Find where the given text appears and provide that cell's center as (x, y) coordinate. 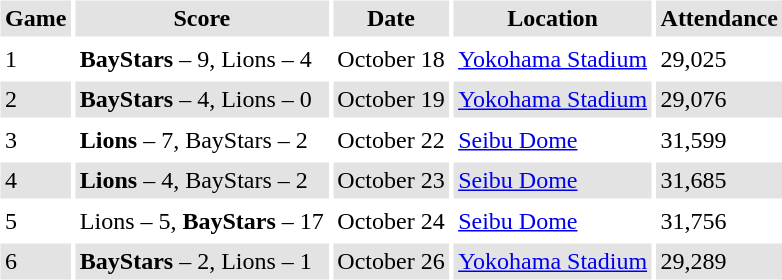
29,289 (719, 262)
Location (553, 18)
2 (35, 100)
Score (202, 18)
29,025 (719, 59)
Lions – 5, BayStars – 17 (202, 221)
BayStars – 4, Lions – 0 (202, 100)
October 24 (391, 221)
October 26 (391, 262)
Lions – 7, BayStars – 2 (202, 140)
29,076 (719, 100)
October 22 (391, 140)
October 19 (391, 100)
4 (35, 180)
BayStars – 9, Lions – 4 (202, 59)
31,685 (719, 180)
Date (391, 18)
Game (35, 18)
6 (35, 262)
BayStars – 2, Lions – 1 (202, 262)
October 23 (391, 180)
October 18 (391, 59)
Lions – 4, BayStars – 2 (202, 180)
5 (35, 221)
1 (35, 59)
Attendance (719, 18)
31,756 (719, 221)
3 (35, 140)
31,599 (719, 140)
